Return (x, y) of the center of cell containing provided text 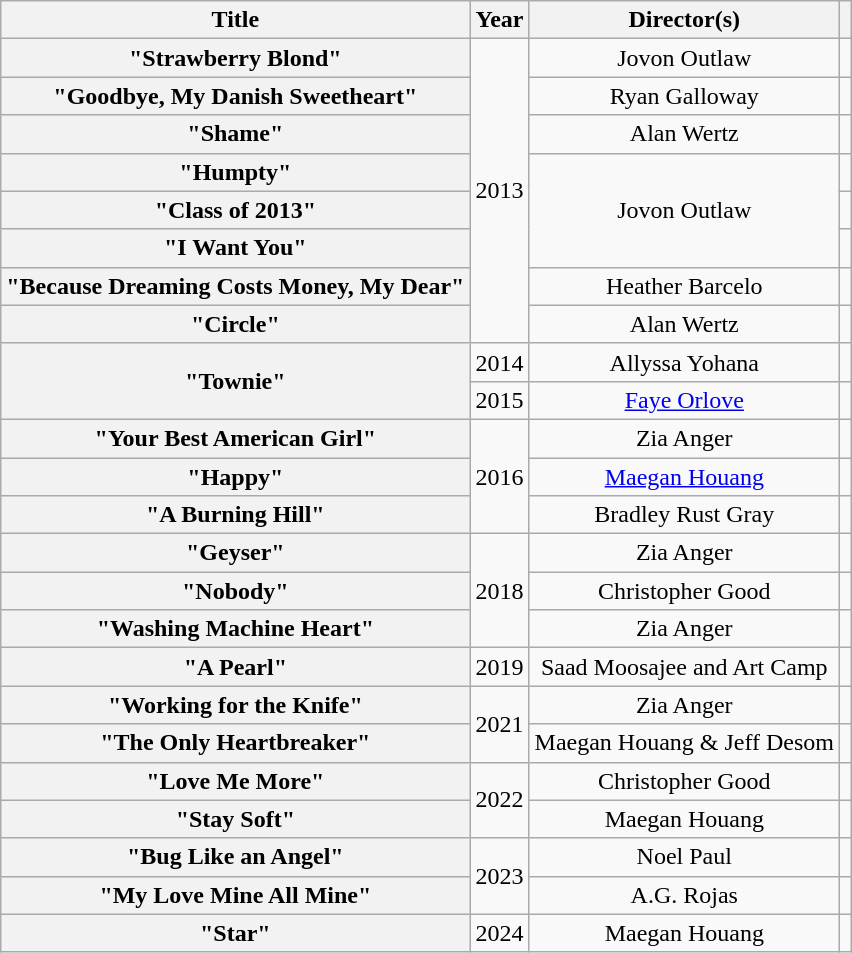
2022 (500, 800)
Ryan Galloway (684, 96)
"Goodbye, My Danish Sweetheart" (236, 96)
"Happy" (236, 477)
2019 (500, 667)
"Bug Like an Angel" (236, 857)
"Star" (236, 933)
"Humpty" (236, 172)
"Circle" (236, 324)
2013 (500, 191)
Bradley Rust Gray (684, 515)
2021 (500, 724)
Noel Paul (684, 857)
"Working for the Knife" (236, 705)
"Strawberry Blond" (236, 58)
2023 (500, 876)
"Your Best American Girl" (236, 438)
"Love Me More" (236, 781)
"A Burning Hill" (236, 515)
A.G. Rojas (684, 895)
"The Only Heartbreaker" (236, 743)
"My Love Mine All Mine" (236, 895)
"Geyser" (236, 553)
Heather Barcelo (684, 286)
Director(s) (684, 20)
"A Pearl" (236, 667)
"Washing Machine Heart" (236, 629)
2024 (500, 933)
"Because Dreaming Costs Money, My Dear" (236, 286)
"Stay Soft" (236, 819)
Saad Moosajee and Art Camp (684, 667)
"Townie" (236, 381)
"Nobody" (236, 591)
Title (236, 20)
Year (500, 20)
"Class of 2013" (236, 210)
2016 (500, 476)
2015 (500, 400)
Maegan Houang & Jeff Desom (684, 743)
"I Want You" (236, 248)
2014 (500, 362)
"Shame" (236, 134)
Faye Orlove (684, 400)
2018 (500, 591)
Allyssa Yohana (684, 362)
